Identify which cell holds the provided text, then report its [X, Y] central coordinate. 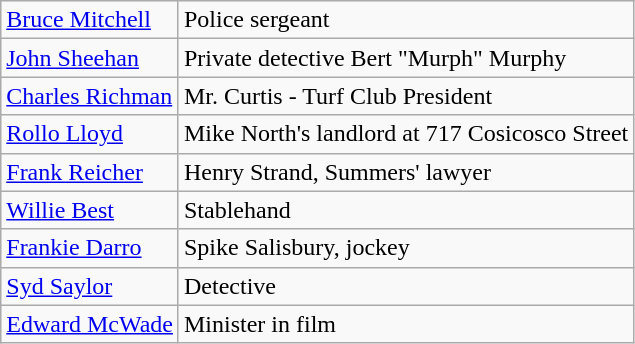
Detective [406, 286]
Private detective Bert "Murph" Murphy [406, 58]
Spike Salisbury, jockey [406, 248]
John Sheehan [90, 58]
Bruce Mitchell [90, 20]
Frankie Darro [90, 248]
Police sergeant [406, 20]
Mr. Curtis - Turf Club President [406, 96]
Edward McWade [90, 324]
Minister in film [406, 324]
Mike North's landlord at 717 Cosicosco Street [406, 134]
Charles Richman [90, 96]
Stablehand [406, 210]
Henry Strand, Summers' lawyer [406, 172]
Rollo Lloyd [90, 134]
Syd Saylor [90, 286]
Willie Best [90, 210]
Frank Reicher [90, 172]
